Scan for the cell matching the given text and deliver its (x, y) coordinate at center. 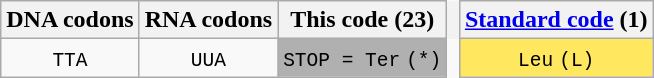
Standard code (1) (556, 20)
This code (23) (362, 20)
TTA (70, 58)
RNA codons (208, 20)
Leu (L) (556, 58)
DNA codons (70, 20)
STOP = Ter (*) (362, 58)
UUA (208, 58)
